Detect which cell encompasses the target text, then output its [X, Y] center coordinate. 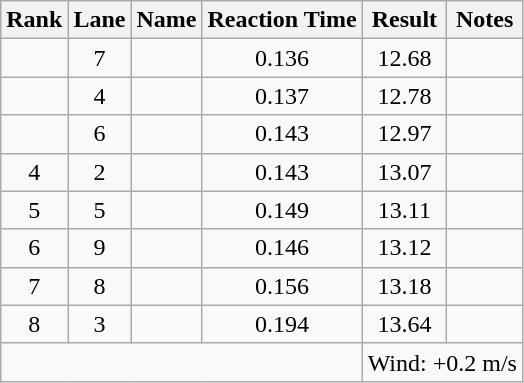
12.78 [404, 96]
13.12 [404, 248]
13.07 [404, 172]
13.18 [404, 286]
Result [404, 20]
0.194 [282, 324]
Lane [100, 20]
13.11 [404, 210]
12.97 [404, 134]
Reaction Time [282, 20]
Rank [34, 20]
Wind: +0.2 m/s [442, 362]
Name [166, 20]
Notes [485, 20]
0.136 [282, 58]
0.156 [282, 286]
0.137 [282, 96]
3 [100, 324]
12.68 [404, 58]
0.146 [282, 248]
13.64 [404, 324]
0.149 [282, 210]
9 [100, 248]
2 [100, 172]
